Locate the cell with the specified text and output its (X, Y) center coordinate. 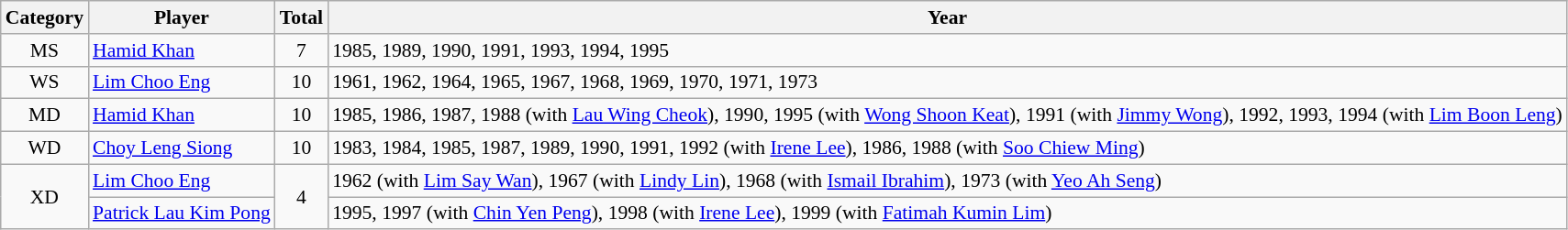
MD (44, 115)
MS (44, 50)
1985, 1986, 1987, 1988 (with Lau Wing Cheok), 1990, 1995 (with Wong Shoon Keat), 1991 (with Jimmy Wong), 1992, 1993, 1994 (with Lim Boon Leng) (947, 115)
XD (44, 196)
WS (44, 82)
1983, 1984, 1985, 1987, 1989, 1990, 1991, 1992 (with Irene Lee), 1986, 1988 (with Soo Chiew Ming) (947, 148)
Patrick Lau Kim Pong (182, 214)
Total (301, 17)
1962 (with Lim Say Wan), 1967 (with Lindy Lin), 1968 (with Ismail Ibrahim), 1973 (with Yeo Ah Seng) (947, 181)
WD (44, 148)
4 (301, 196)
7 (301, 50)
Year (947, 17)
1985, 1989, 1990, 1991, 1993, 1994, 1995 (947, 50)
1961, 1962, 1964, 1965, 1967, 1968, 1969, 1970, 1971, 1973 (947, 82)
Player (182, 17)
Category (44, 17)
Choy Leng Siong (182, 148)
1995, 1997 (with Chin Yen Peng), 1998 (with Irene Lee), 1999 (with Fatimah Kumin Lim) (947, 214)
